Identify which cell holds the provided text, then report its [X, Y] central coordinate. 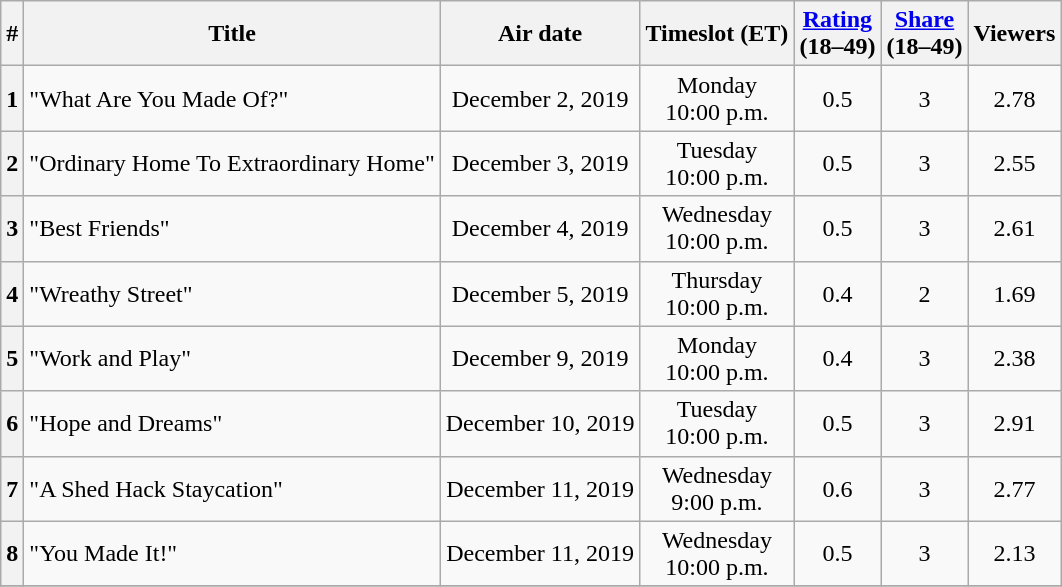
8 [12, 554]
"You Made It!" [232, 554]
4 [12, 294]
"Wreathy Street" [232, 294]
Timeslot (ET) [717, 34]
"Best Friends" [232, 228]
2.61 [1014, 228]
0.6 [838, 488]
"A Shed Hack Staycation" [232, 488]
Wednesday 9:00 p.m. [717, 488]
1 [12, 98]
# [12, 34]
2.91 [1014, 424]
Share(18–49) [924, 34]
2.55 [1014, 164]
"Work and Play" [232, 358]
Title [232, 34]
Air date [540, 34]
7 [12, 488]
2.78 [1014, 98]
"What Are You Made Of?" [232, 98]
Thursday 10:00 p.m. [717, 294]
2.77 [1014, 488]
December 4, 2019 [540, 228]
5 [12, 358]
December 10, 2019 [540, 424]
Viewers [1014, 34]
"Ordinary Home To Extraordinary Home" [232, 164]
1.69 [1014, 294]
"Hope and Dreams" [232, 424]
6 [12, 424]
December 9, 2019 [540, 358]
2.38 [1014, 358]
December 5, 2019 [540, 294]
Rating(18–49) [838, 34]
December 2, 2019 [540, 98]
2.13 [1014, 554]
December 3, 2019 [540, 164]
